From the cell containing the given text, extract its center point as (X, Y) coordinate. 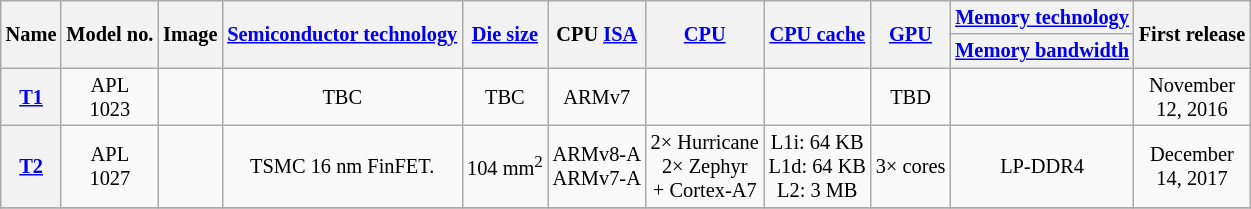
TSMC 16 nm FinFET. (342, 166)
Memory bandwidth (1042, 51)
TBD (910, 97)
ARMv7 (597, 97)
First release (1192, 34)
December14, 2017 (1192, 166)
2× Hurricane2× Zephyr+ Cortex-A7 (705, 166)
Name (32, 34)
Die size (505, 34)
CPU (705, 34)
L1i: 64 KBL1d: 64 KBL2: 3 MB (818, 166)
Model no. (110, 34)
APL1023 (110, 97)
Image (190, 34)
104 mm2 (505, 166)
ARMv8-AARMv7-A (597, 166)
3× cores (910, 166)
T1 (32, 97)
LP-DDR4 (1042, 166)
T2 (32, 166)
CPU cache (818, 34)
November12, 2016 (1192, 97)
Memory technology (1042, 17)
CPU ISA (597, 34)
APL1027 (110, 166)
GPU (910, 34)
Semiconductor technology (342, 34)
